Detect which cell encompasses the target text, then output its [x, y] center coordinate. 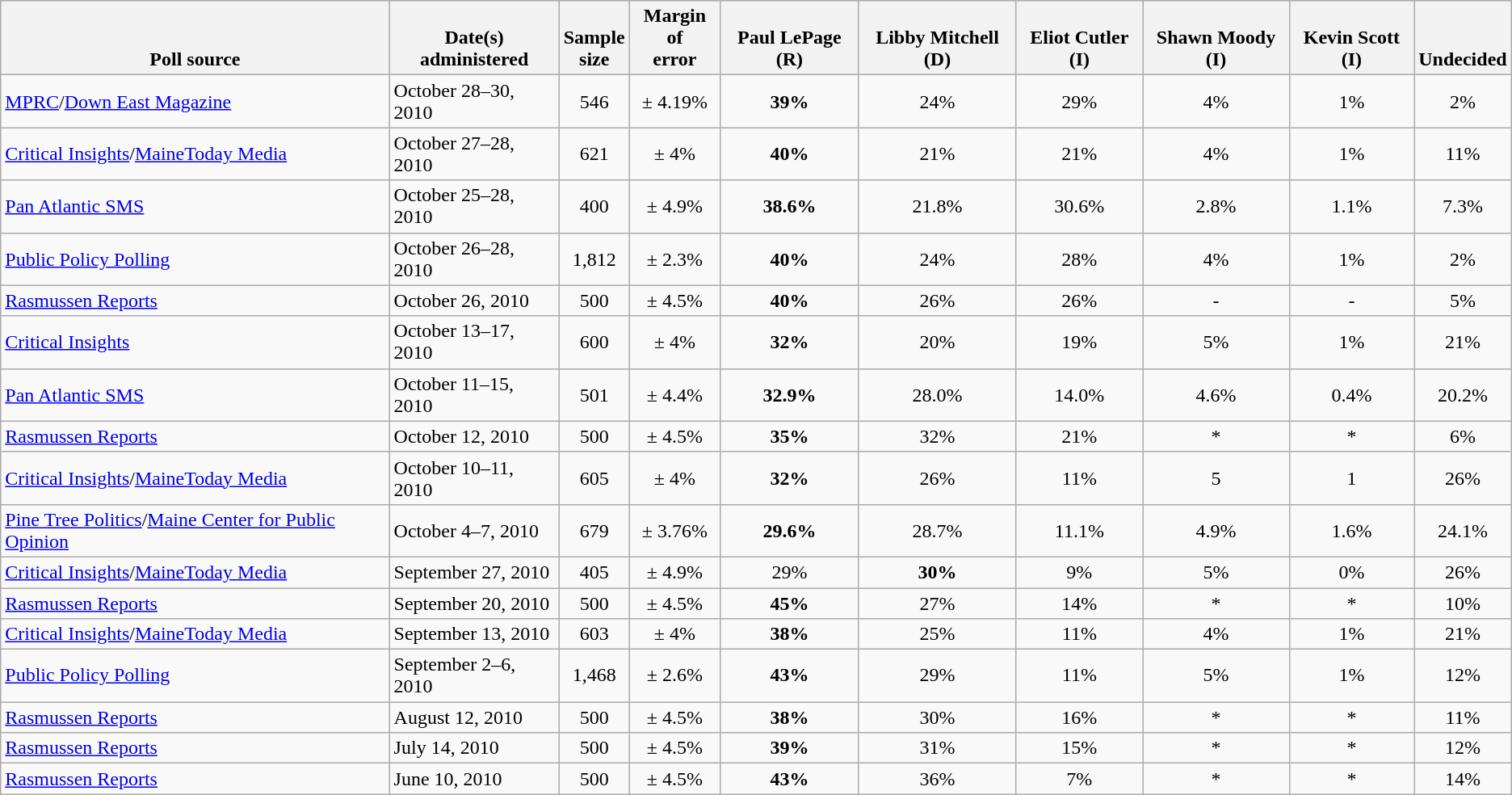
October 25–28, 2010 [474, 207]
7% [1079, 779]
Paul LePage (R) [790, 38]
10% [1464, 604]
11.1% [1079, 530]
September 13, 2010 [474, 634]
1,812 [594, 259]
20.2% [1464, 394]
45% [790, 604]
621 [594, 154]
Shawn Moody (I) [1216, 38]
7.3% [1464, 207]
September 20, 2010 [474, 604]
36% [937, 779]
Kevin Scott (I) [1352, 38]
600 [594, 343]
1.1% [1352, 207]
400 [594, 207]
16% [1079, 717]
1.6% [1352, 530]
1 [1352, 478]
603 [594, 634]
405 [594, 572]
Samplesize [594, 38]
October 28–30, 2010 [474, 102]
± 4.4% [674, 394]
Undecided [1464, 38]
19% [1079, 343]
546 [594, 102]
October 27–28, 2010 [474, 154]
0.4% [1352, 394]
5 [1216, 478]
15% [1079, 748]
28.0% [937, 394]
38.6% [790, 207]
31% [937, 748]
± 4.19% [674, 102]
October 26, 2010 [474, 301]
28.7% [937, 530]
October 12, 2010 [474, 436]
24.1% [1464, 530]
14.0% [1079, 394]
29.6% [790, 530]
4.6% [1216, 394]
October 4–7, 2010 [474, 530]
Libby Mitchell (D) [937, 38]
Date(s) administered [474, 38]
20% [937, 343]
1,468 [594, 675]
2.8% [1216, 207]
October 13–17, 2010 [474, 343]
± 2.6% [674, 675]
October 26–28, 2010 [474, 259]
679 [594, 530]
June 10, 2010 [474, 779]
Pine Tree Politics/Maine Center for Public Opinion [195, 530]
MPRC/Down East Magazine [195, 102]
30.6% [1079, 207]
27% [937, 604]
4.9% [1216, 530]
Poll source [195, 38]
Eliot Cutler (I) [1079, 38]
October 10–11, 2010 [474, 478]
25% [937, 634]
9% [1079, 572]
± 3.76% [674, 530]
± 2.3% [674, 259]
July 14, 2010 [474, 748]
35% [790, 436]
28% [1079, 259]
6% [1464, 436]
Margin oferror [674, 38]
August 12, 2010 [474, 717]
21.8% [937, 207]
32.9% [790, 394]
September 2–6, 2010 [474, 675]
October 11–15, 2010 [474, 394]
0% [1352, 572]
Critical Insights [195, 343]
September 27, 2010 [474, 572]
501 [594, 394]
605 [594, 478]
